Provide the [X, Y] coordinate of the cell's center where the given text is located.  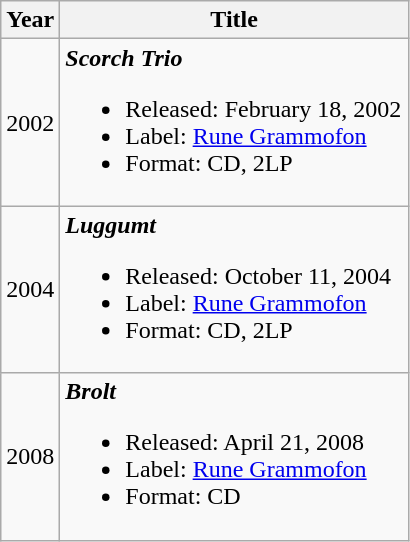
2008 [30, 456]
2002 [30, 122]
BroltReleased: April 21, 2008Label: Rune Grammofon Format: CD [234, 456]
Scorch TrioReleased: February 18, 2002Label: Rune Grammofon Format: CD, 2LP [234, 122]
2004 [30, 290]
Year [30, 20]
LuggumtReleased: October 11, 2004Label: Rune Grammofon Format: CD, 2LP [234, 290]
Title [234, 20]
